Determine the (X, Y) coordinate at the center of the cell enclosing the given text.  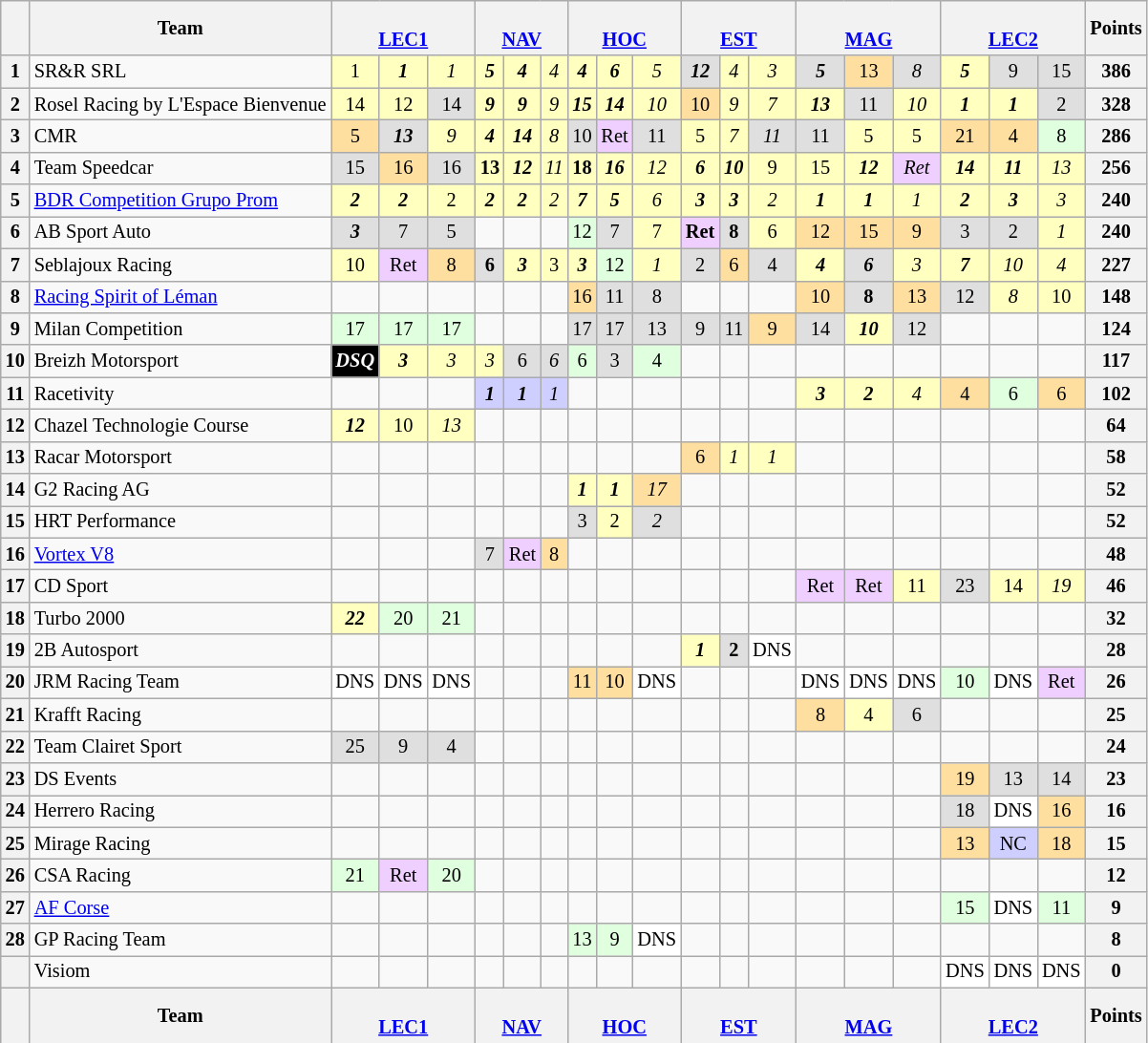
102 (1116, 394)
Racetivity (181, 394)
64 (1116, 425)
GP Racing Team (181, 940)
Racar Motorsport (181, 458)
48 (1116, 554)
58 (1116, 458)
HRT Performance (181, 521)
Seblajoux Racing (181, 265)
Rosel Racing by L'Espace Bienvenue (181, 104)
SR&R SRL (181, 72)
Breizh Motorsport (181, 361)
Krafft Racing (181, 714)
AF Corse (181, 907)
Vortex V8 (181, 554)
286 (1116, 136)
G2 Racing AG (181, 490)
386 (1116, 72)
DSQ (355, 361)
Visiom (181, 971)
256 (1116, 168)
Team Speedcar (181, 168)
Turbo 2000 (181, 618)
148 (1116, 297)
32 (1116, 618)
Racing Spirit of Léman (181, 297)
Milan Competition (181, 329)
124 (1116, 329)
46 (1116, 585)
Chazel Technologie Course (181, 425)
CSA Racing (181, 875)
Team Clairet Sport (181, 747)
2B Autosport (181, 650)
DS Events (181, 778)
NC (1013, 843)
CD Sport (181, 585)
Mirage Racing (181, 843)
27 (15, 907)
AB Sport Auto (181, 232)
CMR (181, 136)
0 (1116, 971)
JRM Racing Team (181, 682)
BDR Competition Grupo Prom (181, 201)
Herrero Racing (181, 811)
117 (1116, 361)
328 (1116, 104)
227 (1116, 265)
